Extract the (x, y) coordinate from the center of the cell holding the provided text.  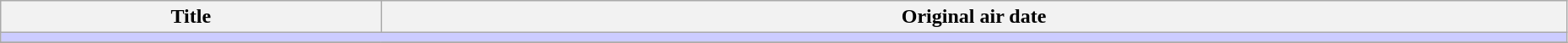
Title (191, 17)
Original air date (973, 17)
